For the text-containing cell, return its midpoint in [X, Y] coordinate format. 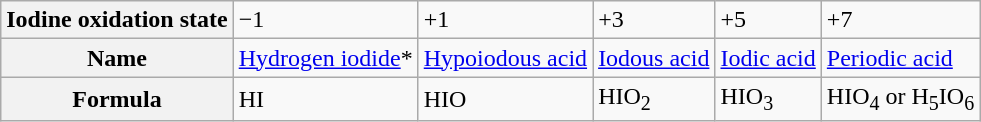
Name [117, 58]
+3 [654, 20]
+7 [900, 20]
HIO3 [768, 99]
Iodine oxidation state [117, 20]
Periodic acid [900, 58]
+1 [505, 20]
Hypoiodous acid [505, 58]
Hydrogen iodide* [326, 58]
Formula [117, 99]
HIO [505, 99]
HI [326, 99]
Iodic acid [768, 58]
HIO4 or H5IO6 [900, 99]
Iodous acid [654, 58]
−1 [326, 20]
+5 [768, 20]
HIO2 [654, 99]
